For the text-containing cell, return its midpoint in (X, Y) coordinate format. 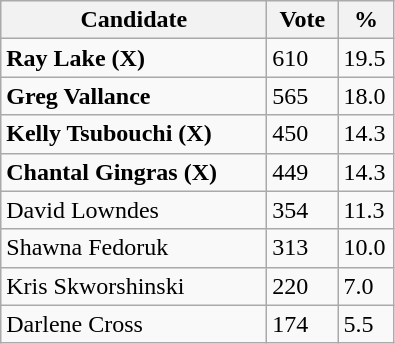
354 (302, 210)
7.0 (366, 286)
Candidate (134, 20)
Shawna Fedoruk (134, 248)
5.5 (366, 324)
18.0 (366, 96)
10.0 (366, 248)
Kris Skworshinski (134, 286)
565 (302, 96)
11.3 (366, 210)
220 (302, 286)
610 (302, 58)
449 (302, 172)
Vote (302, 20)
Chantal Gingras (X) (134, 172)
313 (302, 248)
450 (302, 134)
Darlene Cross (134, 324)
174 (302, 324)
% (366, 20)
Greg Vallance (134, 96)
19.5 (366, 58)
Ray Lake (X) (134, 58)
Kelly Tsubouchi (X) (134, 134)
David Lowndes (134, 210)
